Capture the cell that displays the provided text and extract its (x, y) central coordinate. 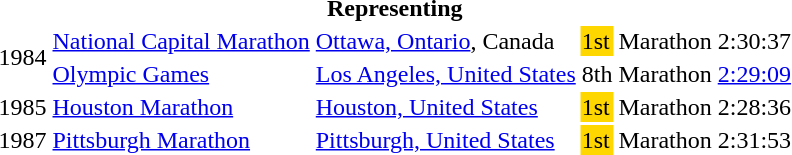
Olympic Games (181, 74)
8th (597, 74)
Houston, United States (446, 107)
Ottawa, Ontario, Canada (446, 41)
Pittsburgh Marathon (181, 140)
National Capital Marathon (181, 41)
Houston Marathon (181, 107)
2:28:36 (754, 107)
2:31:53 (754, 140)
Los Angeles, United States (446, 74)
Pittsburgh, United States (446, 140)
2:29:09 (754, 74)
2:30:37 (754, 41)
